Identify which cell holds the provided text, then report its [X, Y] central coordinate. 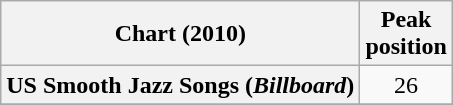
Chart (2010) [180, 34]
US Smooth Jazz Songs (Billboard) [180, 85]
Peakposition [406, 34]
26 [406, 85]
